Scan for the cell matching the given text and deliver its [X, Y] coordinate at center. 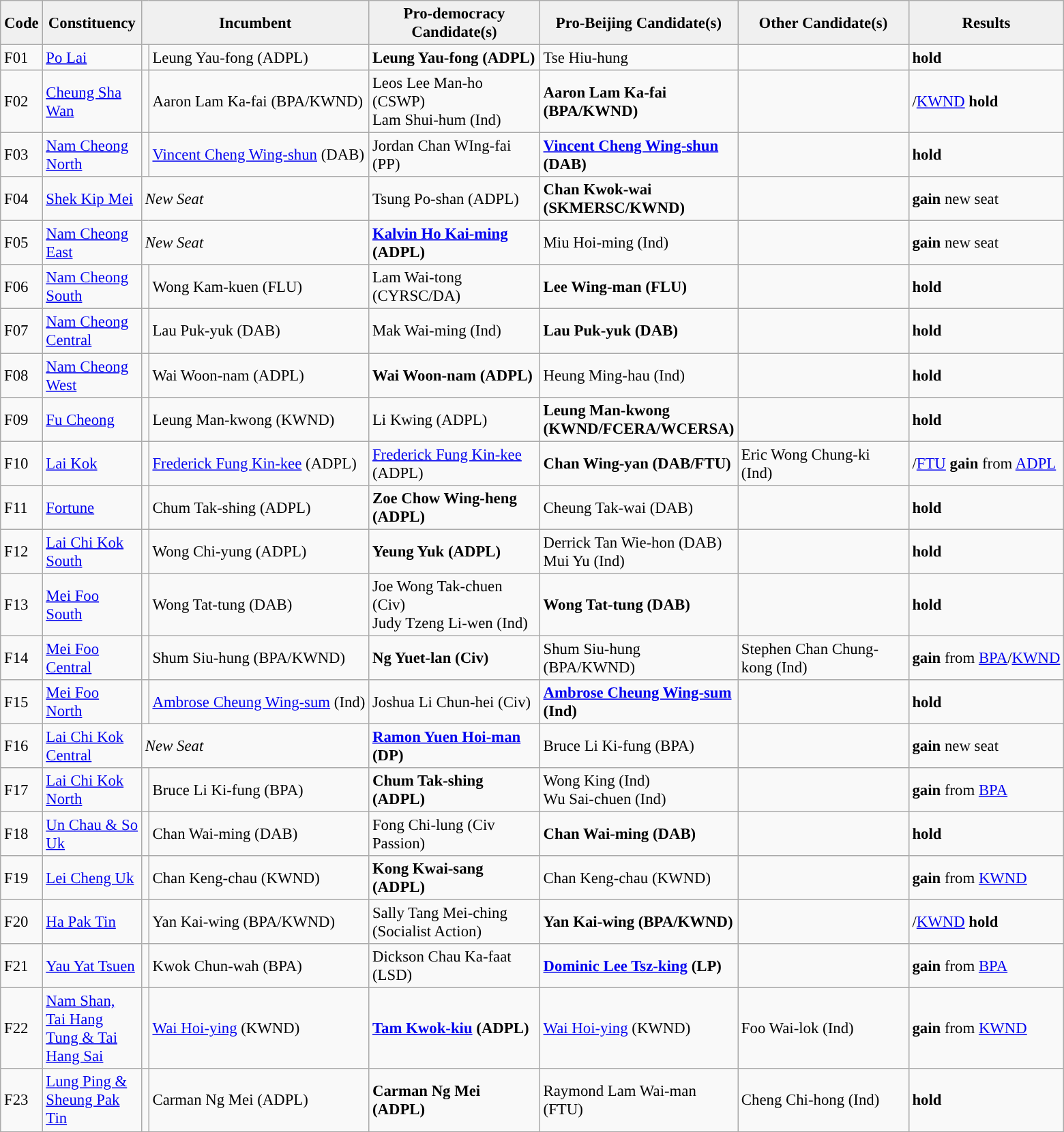
F18 [22, 835]
Yau Yat Tsuen [92, 966]
F06 [22, 286]
F20 [22, 922]
Kwok Chun-wah (BPA) [258, 966]
Nam Shan, Tai Hang Tung & Tai Hang Sai [92, 1028]
F11 [22, 507]
Ramon Yuen Hoi-man (DP) [454, 746]
Yeung Yuk (ADPL) [454, 551]
Cheung Sha Wan [92, 102]
Foo Wai-lok (Ind) [824, 1028]
F04 [22, 199]
Fu Cheong [92, 419]
Kalvin Ho Kai-ming (ADPL) [454, 243]
F09 [22, 419]
Ha Pak Tin [92, 922]
Leos Lee Man-ho (CSWP)Lam Shui-hum (Ind) [454, 102]
Constituency [92, 23]
F16 [22, 746]
F22 [22, 1028]
Joshua Li Chun-hei (Civ) [454, 702]
F19 [22, 878]
Wong Chi-yung (ADPL) [258, 551]
Lai Chi Kok North [92, 790]
Po Lai [92, 58]
F01 [22, 58]
F07 [22, 331]
Raymond Lam Wai-man (FTU) [638, 1101]
Chan Wing-yan (DAB/FTU) [638, 464]
F03 [22, 155]
Code [22, 23]
F02 [22, 102]
Tsung Po-shan (ADPL) [454, 199]
Shek Kip Mei [92, 199]
Lai Chi Kok Central [92, 746]
Li Kwing (ADPL) [454, 419]
F08 [22, 375]
F21 [22, 966]
Tam Kwok-kiu (ADPL) [454, 1028]
Un Chau & So Uk [92, 835]
Kong Kwai-sang (ADPL) [454, 878]
Lei Cheng Uk [92, 878]
Chan Kwok-wai (SKMERSC/KWND) [638, 199]
Dickson Chau Ka-faat (LSD) [454, 966]
Pro-democracy Candidate(s) [454, 23]
Miu Hoi-ming (Ind) [638, 243]
Fong Chi-lung (Civ Passion) [454, 835]
F14 [22, 657]
Derrick Tan Wie-hon (DAB)Mui Yu (Ind) [638, 551]
Sally Tang Mei-ching (Socialist Action) [454, 922]
Lam Wai-tong (CYRSC/DA) [454, 286]
Incumbent [255, 23]
Mei Foo North [92, 702]
Other Candidate(s) [824, 23]
Fortune [92, 507]
F17 [22, 790]
/FTU gain from ADPL [986, 464]
Cheng Chi-hong (Ind) [824, 1101]
Nam Cheong South [92, 286]
Zoe Chow Wing-heng (ADPL) [454, 507]
Wong Kam-kuen (FLU) [258, 286]
Leung Man-kwong (KWND/FCERA/WCERSA) [638, 419]
Results [986, 23]
Nam Cheong Central [92, 331]
Leung Man-kwong (KWND) [258, 419]
gain from BPA/KWND [986, 657]
F13 [22, 605]
Lai Kok [92, 464]
F15 [22, 702]
F12 [22, 551]
Dominic Lee Tsz-king (LP) [638, 966]
Lai Chi Kok South [92, 551]
Eric Wong Chung-ki (Ind) [824, 464]
Joe Wong Tak-chuen (Civ)Judy Tzeng Li-wen (Ind) [454, 605]
Stephen Chan Chung-kong (Ind) [824, 657]
Tse Hiu-hung [638, 58]
Mak Wai-ming (Ind) [454, 331]
Nam Cheong North [92, 155]
Lee Wing-man (FLU) [638, 286]
Ng Yuet-lan (Civ) [454, 657]
F05 [22, 243]
F23 [22, 1101]
Nam Cheong West [92, 375]
Pro-Beijing Candidate(s) [638, 23]
Wong King (Ind)Wu Sai-chuen (Ind) [638, 790]
Lung Ping & Sheung Pak Tin [92, 1101]
Mei Foo Central [92, 657]
Cheung Tak-wai (DAB) [638, 507]
Jordan Chan WIng-fai (PP) [454, 155]
Heung Ming-hau (Ind) [638, 375]
Nam Cheong East [92, 243]
F10 [22, 464]
Mei Foo South [92, 605]
